From the cell containing the given text, extract its center point as (X, Y) coordinate. 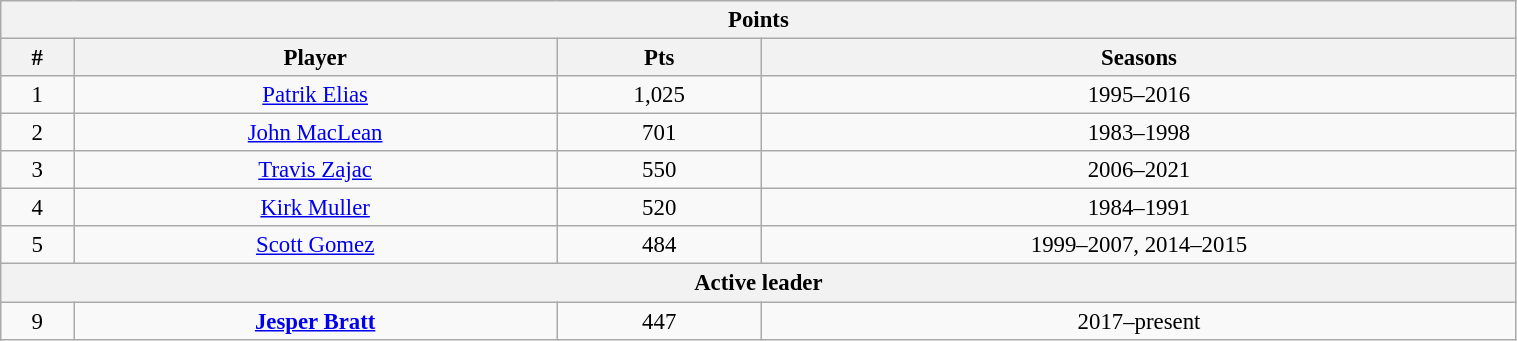
Pts (658, 58)
Scott Gomez (316, 245)
550 (658, 170)
9 (38, 321)
447 (658, 321)
Kirk Muller (316, 208)
Jesper Bratt (316, 321)
5 (38, 245)
1999–2007, 2014–2015 (1139, 245)
Player (316, 58)
4 (38, 208)
Patrik Elias (316, 95)
701 (658, 133)
1 (38, 95)
2006–2021 (1139, 170)
Travis Zajac (316, 170)
2 (38, 133)
1983–1998 (1139, 133)
1995–2016 (1139, 95)
Active leader (758, 283)
2017–present (1139, 321)
Seasons (1139, 58)
John MacLean (316, 133)
520 (658, 208)
# (38, 58)
3 (38, 170)
Points (758, 20)
1,025 (658, 95)
484 (658, 245)
1984–1991 (1139, 208)
